Provide the [x, y] coordinate of the cell's center where the given text is located.  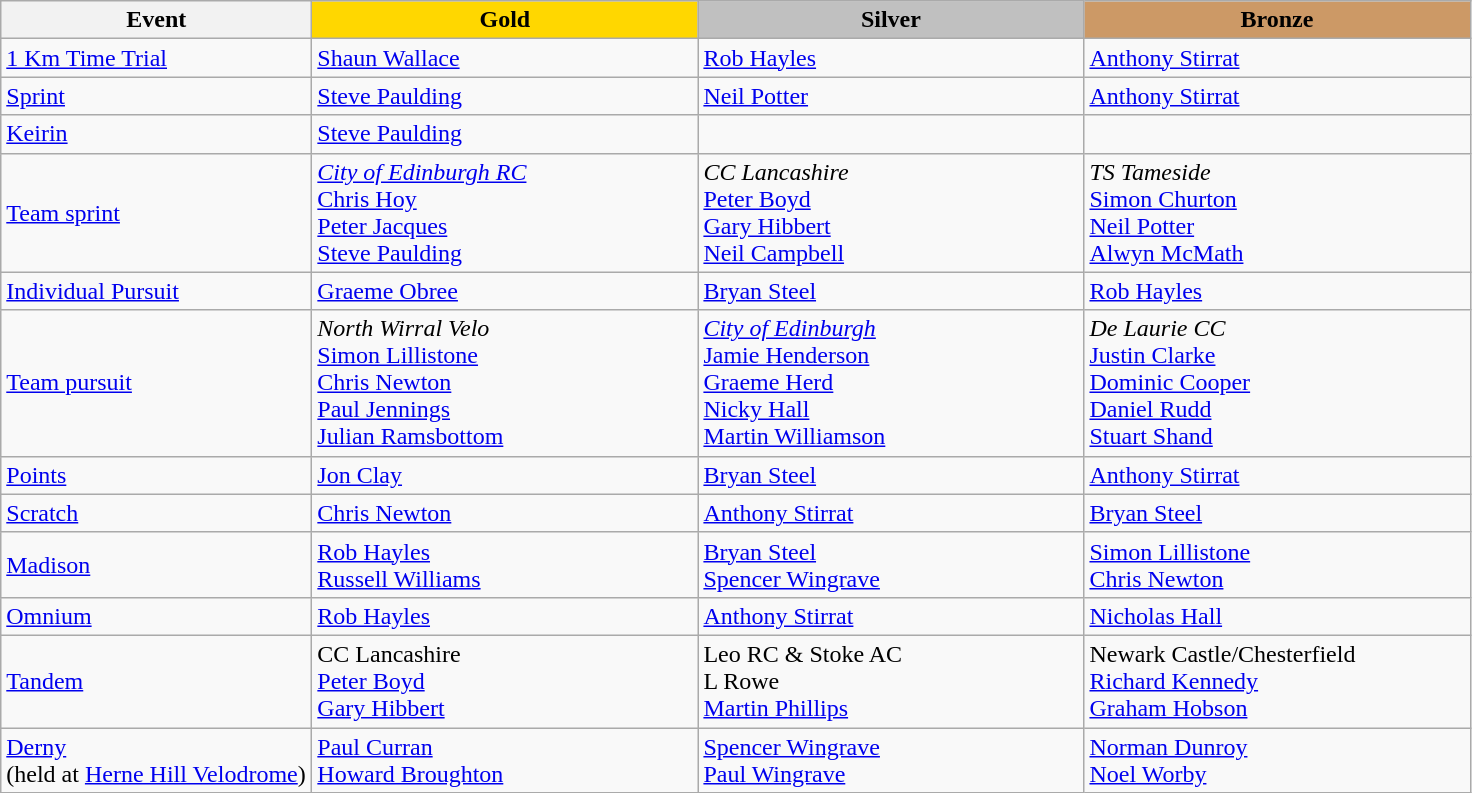
Graeme Obree [505, 291]
Newark Castle/ChesterfieldRichard KennedyGraham Hobson [1277, 681]
Individual Pursuit [156, 291]
City of Edinburgh RCChris Hoy Peter Jacques Steve Paulding [505, 212]
Bryan Steel Spencer Wingrave [891, 564]
Paul CurranHoward Broughton [505, 760]
Spencer WingravePaul Wingrave [891, 760]
Simon Lillistone Chris Newton [1277, 564]
Silver [891, 20]
Chris Newton [505, 513]
Shaun Wallace [505, 58]
TS TamesideSimon ChurtonNeil PotterAlwyn McMath [1277, 212]
City of EdinburghJamie Henderson Graeme Herd Nicky Hall Martin Williamson [891, 383]
Jon Clay [505, 475]
Leo RC & Stoke AC L Rowe Martin Phillips [891, 681]
Tandem [156, 681]
Sprint [156, 96]
North Wirral Velo Simon Lillistone Chris NewtonPaul Jennings Julian Ramsbottom [505, 383]
Nicholas Hall [1277, 616]
Points [156, 475]
Derny (held at Herne Hill Velodrome) [156, 760]
Scratch [156, 513]
Team sprint [156, 212]
Omnium [156, 616]
Bronze [1277, 20]
Norman DunroyNoel Worby [1277, 760]
De Laurie CC Justin Clarke Dominic CooperDaniel Rudd Stuart Shand [1277, 383]
Team pursuit [156, 383]
1 Km Time Trial [156, 58]
Neil Potter [891, 96]
CC LancashirePeter BoydGary Hibbert Neil Campbell [891, 212]
Gold [505, 20]
Rob Hayles Russell Williams [505, 564]
Madison [156, 564]
Event [156, 20]
CC Lancashire Peter Boyd Gary Hibbert [505, 681]
Keirin [156, 134]
